Provide the [X, Y] coordinate of the cell's center where the given text is located.  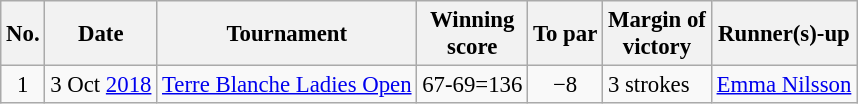
To par [566, 34]
Winningscore [472, 34]
Terre Blanche Ladies Open [287, 85]
Tournament [287, 34]
−8 [566, 85]
67-69=136 [472, 85]
No. [23, 34]
3 Oct 2018 [101, 85]
3 strokes [658, 85]
Emma Nilsson [784, 85]
Date [101, 34]
1 [23, 85]
Runner(s)-up [784, 34]
Margin ofvictory [658, 34]
